Return the (x, y) coordinate for the center point of the cell that contains the specified text.  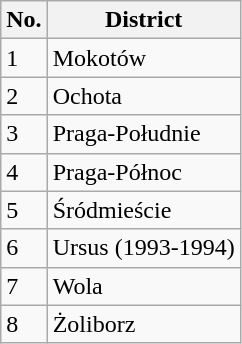
Ursus (1993-1994) (144, 248)
7 (24, 286)
Śródmieście (144, 210)
8 (24, 324)
2 (24, 96)
4 (24, 172)
District (144, 20)
Żoliborz (144, 324)
6 (24, 248)
Ochota (144, 96)
No. (24, 20)
Praga-Południe (144, 134)
Mokotów (144, 58)
3 (24, 134)
5 (24, 210)
1 (24, 58)
Wola (144, 286)
Praga-Północ (144, 172)
